Search for the cell housing the specified text and yield its [X, Y] center coordinate. 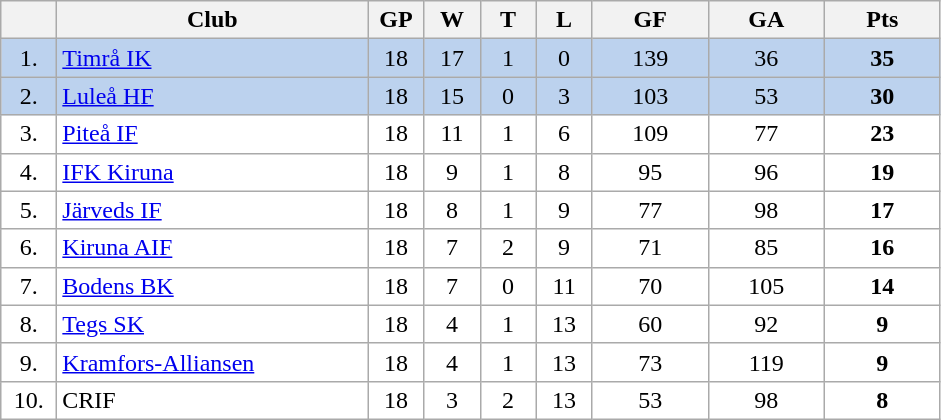
GP [396, 20]
7. [29, 286]
10. [29, 400]
Luleå HF [212, 96]
96 [766, 172]
5. [29, 210]
Timrå IK [212, 58]
60 [650, 324]
GF [650, 20]
3. [29, 134]
19 [882, 172]
CRIF [212, 400]
36 [766, 58]
23 [882, 134]
GA [766, 20]
30 [882, 96]
16 [882, 248]
Kiruna AIF [212, 248]
L [564, 20]
1. [29, 58]
109 [650, 134]
71 [650, 248]
Järveds IF [212, 210]
73 [650, 362]
92 [766, 324]
2. [29, 96]
85 [766, 248]
119 [766, 362]
105 [766, 286]
Pts [882, 20]
Kramfors-Alliansen [212, 362]
15 [452, 96]
8. [29, 324]
Piteå IF [212, 134]
35 [882, 58]
T [508, 20]
W [452, 20]
103 [650, 96]
95 [650, 172]
6 [564, 134]
14 [882, 286]
IFK Kiruna [212, 172]
6. [29, 248]
Bodens BK [212, 286]
70 [650, 286]
139 [650, 58]
Tegs SK [212, 324]
9. [29, 362]
4. [29, 172]
Club [212, 20]
